Find where the given text appears and provide that cell's center as [X, Y] coordinate. 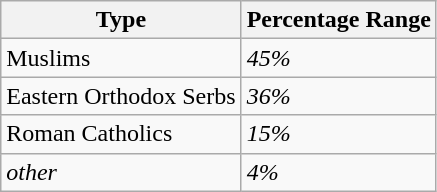
Eastern Orthodox Serbs [121, 96]
Roman Catholics [121, 134]
Type [121, 20]
Percentage Range [338, 20]
15% [338, 134]
4% [338, 172]
45% [338, 58]
other [121, 172]
Muslims [121, 58]
36% [338, 96]
